Locate the cell with the specified text and output its [X, Y] center coordinate. 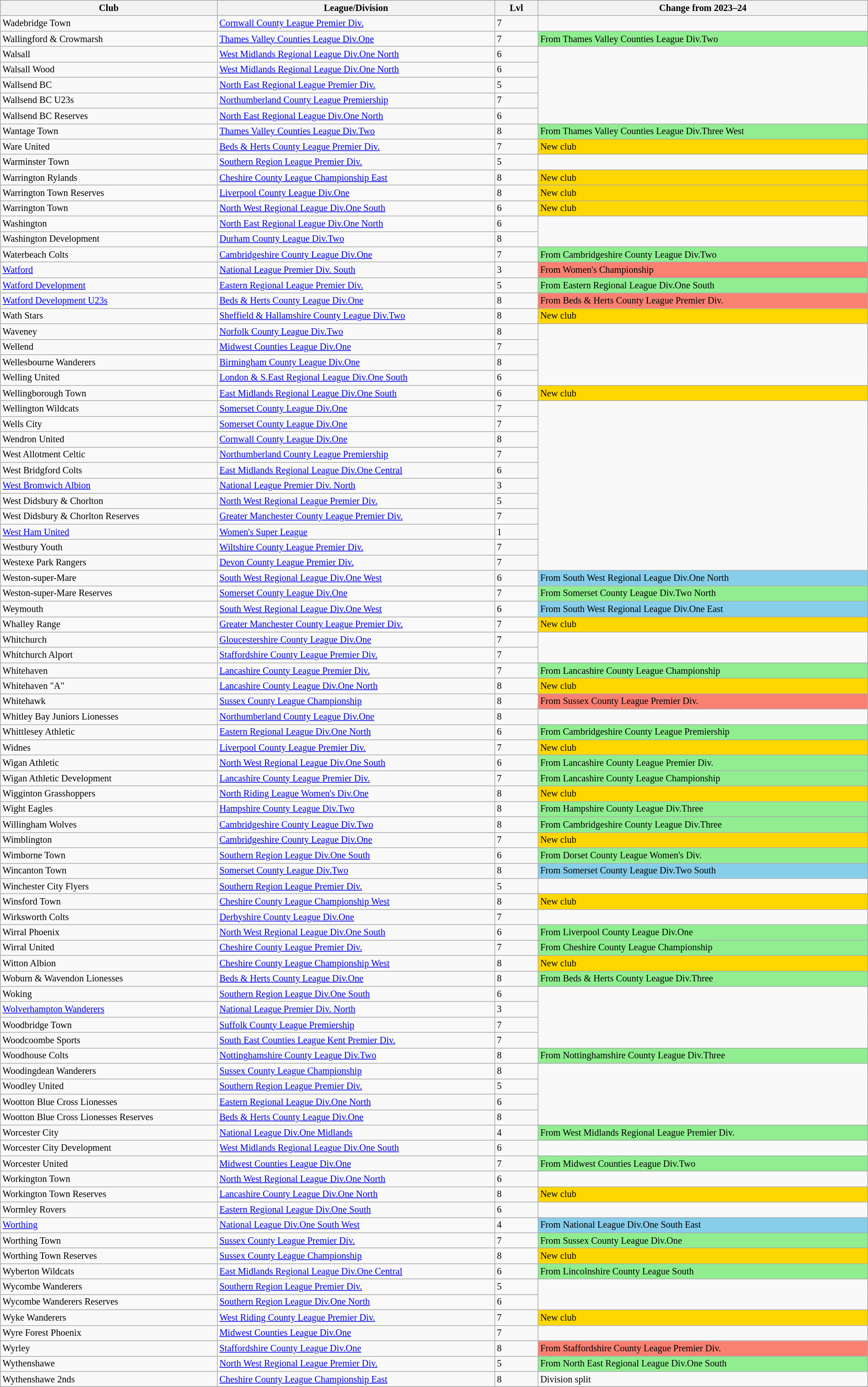
Wallsend BC Reserves [109, 116]
Lvl [516, 8]
Cornwall County League Premier Div. [356, 23]
Woodley United [109, 1086]
Wellington Wildcats [109, 408]
Weston-super-Mare Reserves [109, 593]
Welling United [109, 378]
Wallsend BC [109, 85]
Whitehawk [109, 701]
From Dorset County League Women's Div. [703, 855]
Witton Albion [109, 963]
From Staffordshire County League Premier Div. [703, 1348]
West Midlands Regional League Div.One South [356, 1148]
Wirral Phoenix [109, 932]
Wyberton Wildcats [109, 1271]
Wirral United [109, 948]
Worcester United [109, 1164]
From Sussex County League Premier Div. [703, 701]
Wigan Athletic [109, 763]
From Eastern Regional League Div.One South [703, 285]
League/Division [356, 8]
South East Counties League Kent Premier Div. [356, 1040]
Warrington Town [109, 208]
From Beds & Herts County League Div.Three [703, 979]
National League Premier Div. South [356, 270]
Change from 2023–24 [703, 8]
Cornwall County League Div.One [356, 439]
Cambridgeshire County League Div.Two [356, 824]
Whittlesey Athletic [109, 732]
West Bromwich Albion [109, 486]
From South West Regional League Div.One East [703, 609]
Durham County League Div.Two [356, 239]
Watford [109, 270]
North East Regional League Premier Div. [356, 85]
Woodhouse Colts [109, 1056]
Whitehaven "A" [109, 686]
Wallingford & Crowmarsh [109, 39]
Winchester City Flyers [109, 886]
Wells City [109, 424]
Washington [109, 224]
Walsall [109, 54]
Whalley Range [109, 624]
Wigginton Grasshoppers [109, 794]
Wellesbourne Wanderers [109, 362]
Washington Development [109, 239]
Watford Development U23s [109, 301]
From Thames Valley Counties League Div.Two [703, 39]
From Sussex County League Div.One [703, 1241]
Weymouth [109, 609]
Worthing Town Reserves [109, 1256]
Warrington Rylands [109, 178]
Northumberland County League Div.One [356, 717]
Wythenshawe 2nds [109, 1379]
Woodbridge Town [109, 1025]
Liverpool County League Premier Div. [356, 748]
Wiltshire County League Premier Div. [356, 547]
From Somerset County League Div.Two South [703, 871]
From North East Regional League Div.One South [703, 1364]
From Lincolnshire County League South [703, 1271]
Worthing [109, 1225]
East Midlands Regional League Div.One South [356, 393]
Wallsend BC U23s [109, 100]
Eastern Regional League Premier Div. [356, 285]
From Lancashire County League Premier Div. [703, 763]
Eastern Regional League Div.One South [356, 1210]
Wootton Blue Cross Lionesses [109, 1102]
Worcester City [109, 1132]
Somerset County League Div.Two [356, 871]
Wendron United [109, 439]
Southern Region League Div.One North [356, 1302]
North Riding League Women's Div.One [356, 794]
Worthing Town [109, 1241]
West Didsbury & Chorlton [109, 501]
Wight Eagles [109, 809]
Wycombe Wanderers [109, 1287]
Watford Development [109, 285]
Wadebridge Town [109, 23]
From Hampshire County League Div.Three [703, 809]
Walsall Wood [109, 70]
Warminster Town [109, 162]
Gloucestershire County League Div.One [356, 639]
Waterbeach Colts [109, 255]
Wath Stars [109, 316]
From Nottinghamshire County League Div.Three [703, 1056]
Woodingdean Wanderers [109, 1071]
Norfolk County League Div.Two [356, 331]
West Riding County League Premier Div. [356, 1317]
West Ham United [109, 532]
Wyke Wanderers [109, 1317]
From Beds & Herts County League Premier Div. [703, 301]
North West Regional League Div.One North [356, 1179]
From South West Regional League Div.One North [703, 578]
Women's Super League [356, 532]
Hampshire County League Div.Two [356, 809]
Worcester City Development [109, 1148]
From National League Div.One South East [703, 1225]
Sussex County League Premier Div. [356, 1241]
National League Div.One Midlands [356, 1132]
Wycombe Wanderers Reserves [109, 1302]
Woodcoombe Sports [109, 1040]
Wincanton Town [109, 871]
Workington Town [109, 1179]
Wigan Athletic Development [109, 778]
From Somerset County League Div.Two North [703, 593]
Warrington Town Reserves [109, 193]
Wolverhampton Wanderers [109, 1009]
Whitchurch [109, 639]
Workington Town Reserves [109, 1194]
Ware United [109, 146]
Whitehaven [109, 671]
Wyrley [109, 1348]
Staffordshire County League Premier Div. [356, 655]
Waveney [109, 331]
Winsford Town [109, 901]
Wirksworth Colts [109, 917]
Division split [703, 1379]
Wellend [109, 347]
Liverpool County League Div.One [356, 193]
From Thames Valley Counties League Div.Three West [703, 131]
Wormley Rovers [109, 1210]
From Cheshire County League Championship [703, 948]
Club [109, 8]
Woburn & Wavendon Lionesses [109, 979]
National League Div.One South West [356, 1225]
From Women's Championship [703, 270]
From Cambridgeshire County League Div.Three [703, 824]
Widnes [109, 748]
Woking [109, 994]
West Didsbury & Chorlton Reserves [109, 516]
From Liverpool County League Div.One [703, 932]
Derbyshire County League Div.One [356, 917]
Wyre Forest Phoenix [109, 1333]
West Allotment Celtic [109, 455]
Weston-super-Mare [109, 578]
Willingham Wolves [109, 824]
Wimborne Town [109, 855]
Wootton Blue Cross Lionesses Reserves [109, 1117]
Wimblington [109, 840]
Thames Valley Counties League Div.Two [356, 131]
Thames Valley Counties League Div.One [356, 39]
From Midwest Counties League Div.Two [703, 1164]
Devon County League Premier Div. [356, 563]
From West Midlands Regional League Premier Div. [703, 1132]
Beds & Herts County League Premier Div. [356, 146]
From Cambridgeshire County League Premiership [703, 732]
From Cambridgeshire County League Div.Two [703, 255]
Suffolk County League Premiership [356, 1025]
Wantage Town [109, 131]
Westexe Park Rangers [109, 563]
Wythenshawe [109, 1364]
Westbury Youth [109, 547]
Sheffield & Hallamshire County League Div.Two [356, 316]
London & S.East Regional League Div.One South [356, 378]
Birmingham County League Div.One [356, 362]
Whitchurch Alport [109, 655]
1 [516, 532]
West Bridgford Colts [109, 470]
Staffordshire County League Div.One [356, 1348]
Whitley Bay Juniors Lionesses [109, 717]
Wellingborough Town [109, 393]
Nottinghamshire County League Div.Two [356, 1056]
Cheshire County League Premier Div. [356, 948]
